Search for the cell housing the specified text and yield its (x, y) center coordinate. 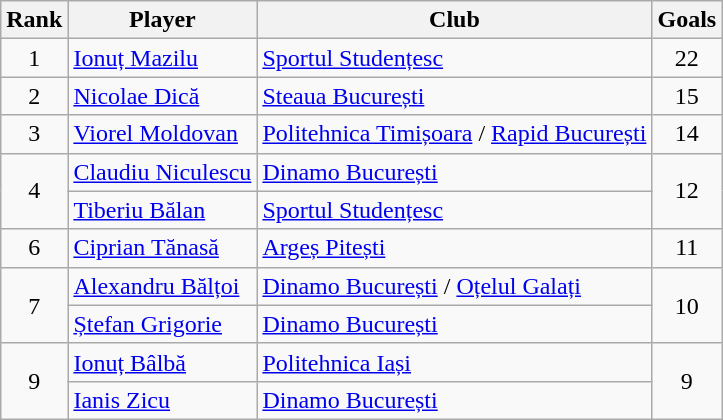
Rank (34, 20)
Club (454, 20)
Player (162, 20)
Ciprian Tănasă (162, 248)
11 (687, 248)
Tiberiu Bălan (162, 210)
4 (34, 191)
Ștefan Grigorie (162, 324)
Politehnica Iași (454, 362)
Argeș Pitești (454, 248)
14 (687, 134)
15 (687, 96)
3 (34, 134)
Ionuț Bâlbă (162, 362)
Ianis Zicu (162, 400)
10 (687, 305)
6 (34, 248)
Goals (687, 20)
2 (34, 96)
Steaua București (454, 96)
7 (34, 305)
Ionuț Mazilu (162, 58)
Politehnica Timișoara / Rapid București (454, 134)
1 (34, 58)
Alexandru Bălțoi (162, 286)
Claudiu Niculescu (162, 172)
Nicolae Dică (162, 96)
12 (687, 191)
Viorel Moldovan (162, 134)
22 (687, 58)
Dinamo București / Oțelul Galați (454, 286)
